Extract the (x, y) coordinate from the center of the cell holding the provided text.  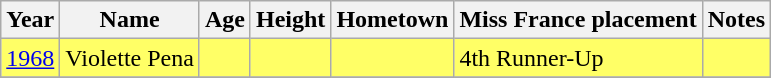
Name (130, 20)
1968 (30, 58)
Hometown (392, 20)
Miss France placement (578, 20)
Year (30, 20)
Violette Pena (130, 58)
Height (290, 20)
Age (224, 20)
4th Runner-Up (578, 58)
Notes (736, 20)
